Find where the given text appears and provide that cell's center as (x, y) coordinate. 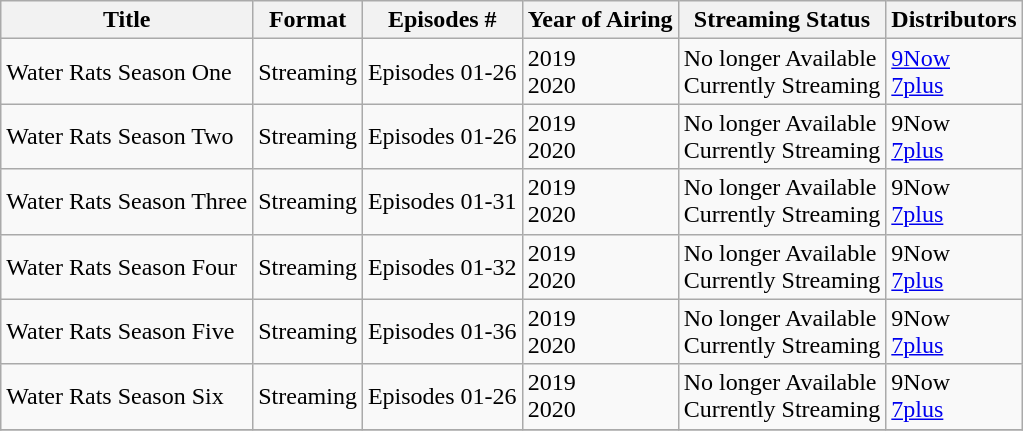
Water Rats Season Three (127, 202)
Format (308, 20)
Episodes # (442, 20)
Streaming Status (782, 20)
Episodes 01-31 (442, 202)
Distributors (954, 20)
Title (127, 20)
Water Rats Season Four (127, 266)
Water Rats Season Six (127, 396)
Water Rats Season One (127, 72)
Year of Airing (600, 20)
Water Rats Season Two (127, 136)
Water Rats Season Five (127, 332)
Episodes 01-36 (442, 332)
Episodes 01-32 (442, 266)
